Capture the cell that displays the provided text and extract its (x, y) central coordinate. 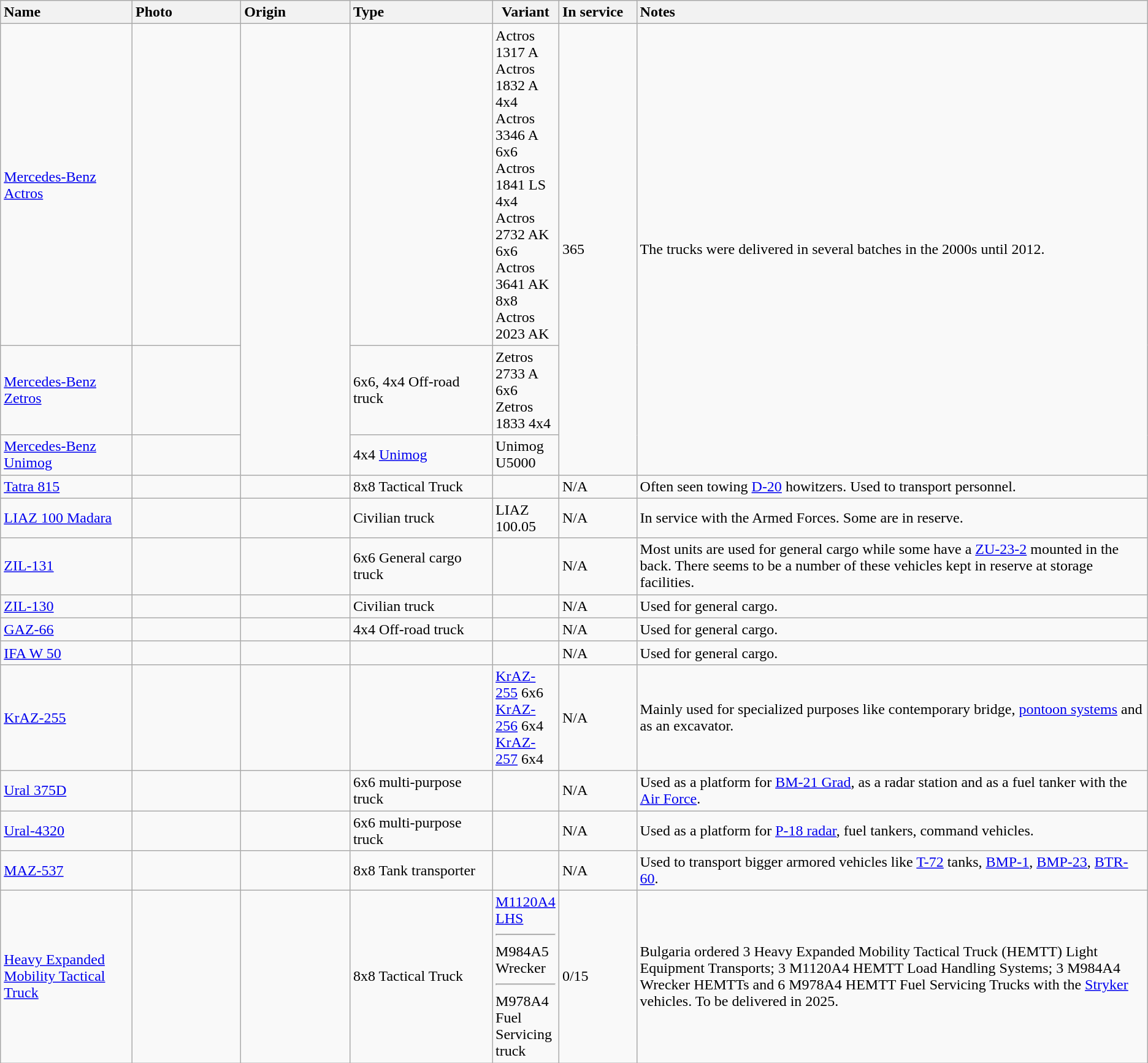
Origin (296, 12)
ZIL-131 (66, 566)
Mercedes-Benz Unimog (66, 455)
In service (597, 12)
Used as a platform for P-18 radar, fuel tankers, command vehicles. (892, 831)
Tatra 815 (66, 486)
Often seen towing D-20 howitzers. Used to transport personnel. (892, 486)
GAZ-66 (66, 629)
Ural 375D (66, 790)
Heavy Expanded Mobility Tactical Truck (66, 977)
Name (66, 12)
Used to transport bigger armored vehicles like T-72 tanks, BMP-1, BMP-23, BTR-60. (892, 871)
Mainly used for specialized purposes like contemporary bridge, pontoon systems and as an excavator. (892, 718)
IFA W 50 (66, 653)
4x4 Off-road truck (421, 629)
6x6, 4x4 Off-road truck (421, 390)
LIAZ 100.05 (526, 518)
Mercedes-Benz Zetros (66, 390)
LIAZ 100 Madara (66, 518)
6x6 General cargo truck (421, 566)
4x4 Unimog (421, 455)
KrAZ-255 6x6KrAZ-256 6x4 KrAZ-257 6x4 (526, 718)
Mercedes-Benz Actros (66, 185)
ZIL-130 (66, 606)
Zetros 2733 A 6x6Zetros 1833 4x4 (526, 390)
M1120A4 LHSM984A5 WreckerM978A4 Fuel Servicing truck (526, 977)
Unimog U5000 (526, 455)
Variant (526, 12)
The trucks were delivered in several batches in the 2000s until 2012. (892, 249)
365 (597, 249)
MAZ-537 (66, 871)
KrAZ-255 (66, 718)
8x8 Tank transporter (421, 871)
Type (421, 12)
0/15 (597, 977)
Notes (892, 12)
Ural-4320 (66, 831)
Actros 1317 AActros 1832 A 4x4 Actros 3346 A 6x6 Actros 1841 LS 4x4 Actros 2732 AK 6x6 Actros 3641 AK 8x8 Actros 2023 AK (526, 185)
Used as a platform for BM-21 Grad, as a radar station and as a fuel tanker with the Air Force. (892, 790)
Photo (186, 12)
In service with the Armed Forces. Some are in reserve. (892, 518)
